Find where the given text appears and provide that cell's center as (X, Y) coordinate. 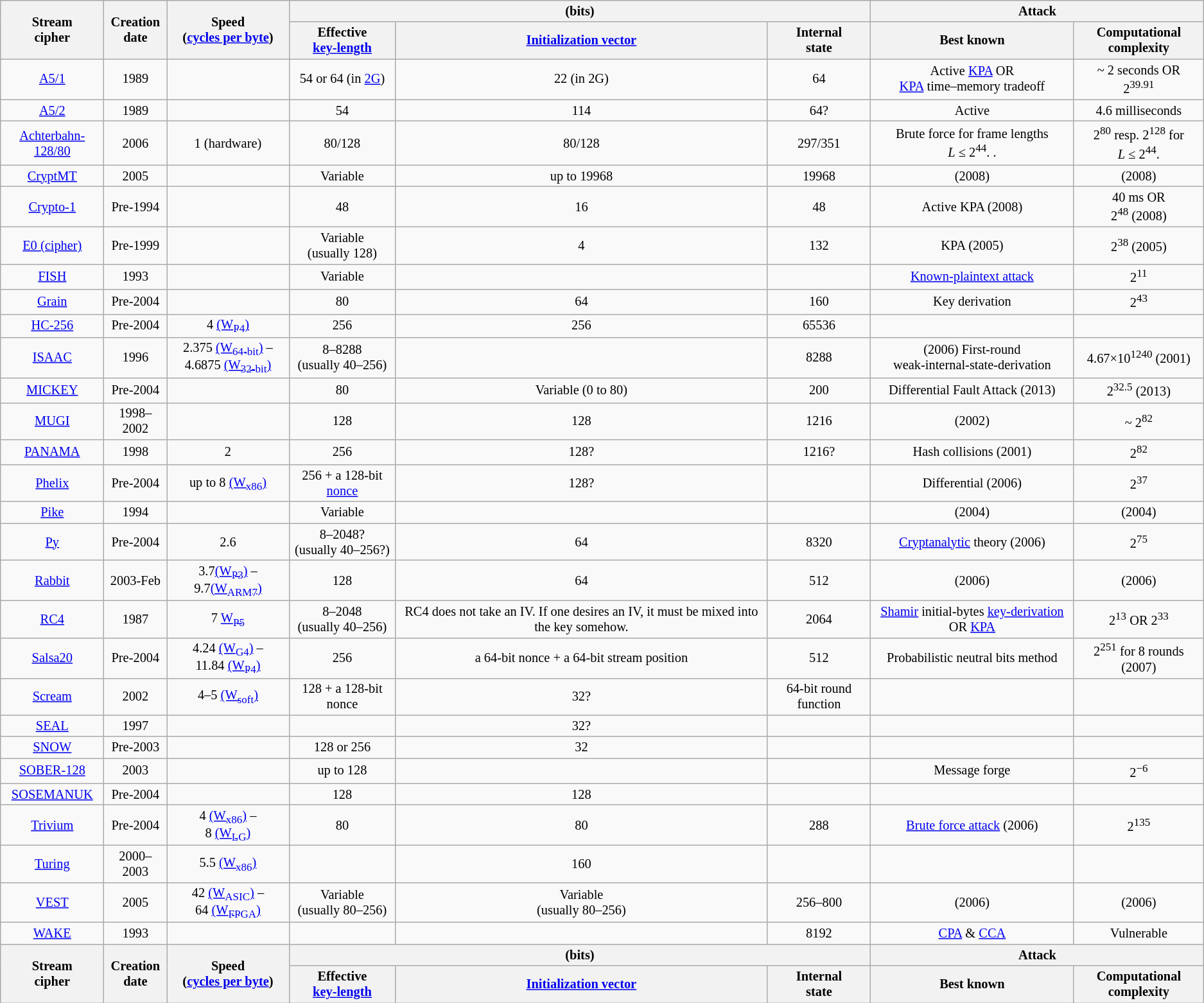
2135 (1139, 824)
HC-256 (53, 326)
2006 (135, 143)
A5/1 (53, 80)
4 (Wx86) –8 (WLG) (228, 824)
65536 (819, 326)
Active (972, 110)
32 (582, 747)
Achterbahn-128/80 (53, 143)
Salsa20 (53, 658)
64? (819, 110)
Brute force for frame lengths L ≤ 244. . (972, 143)
4.24 (WG4) –11.84 (WP4) (228, 658)
114 (582, 110)
Py (53, 542)
1996 (135, 357)
54 (342, 110)
2000–2003 (135, 864)
1216 (819, 421)
213 OR 233 (1139, 619)
40 ms OR248 (2008) (1139, 207)
up to 8 (Wx86) (228, 483)
A5/2 (53, 110)
E0 (cipher) (53, 245)
up to 19968 (582, 176)
128 or 256 (342, 747)
up to 128 (342, 771)
132 (819, 245)
2251 for 8 rounds (2007) (1139, 658)
Pike (53, 512)
200 (819, 390)
297/351 (819, 143)
RC4 does not take an IV. If one desires an IV, it must be mixed into the key somehow. (582, 619)
Message forge (972, 771)
2 (228, 452)
1994 (135, 512)
(2002) (972, 421)
WAKE (53, 934)
~ 2 seconds OR239.91 (1139, 80)
Grain (53, 302)
1216? (819, 452)
288 (819, 824)
FISH (53, 276)
64-bit round function (819, 697)
Phelix (53, 483)
SOBER-128 (53, 771)
238 (2005) (1139, 245)
(2006) First-roundweak-internal-state-derivation (972, 357)
MICKEY (53, 390)
Differential (2006) (972, 483)
4.67×101240 (2001) (1139, 357)
243 (1139, 302)
1998–2002 (135, 421)
2.6 (228, 542)
Active KPA ORKPA time–memory tradeoff (972, 80)
Turing (53, 864)
Scream (53, 697)
4 (582, 245)
CryptMT (53, 176)
Pre-2003 (135, 747)
Shamir initial-bytes key-derivation OR KPA (972, 619)
SNOW (53, 747)
3.7(WP3) – 9.7(WARM7) (228, 580)
1998 (135, 452)
16 (582, 207)
VEST (53, 903)
CPA & CCA (972, 934)
8320 (819, 542)
22 (in 2G) (582, 80)
KPA (2005) (972, 245)
4 (WP4) (228, 326)
Crypto-1 (53, 207)
8–8288(usually 40–256) (342, 357)
Rabbit (53, 580)
a 64-bit nonce + a 64-bit stream position (582, 658)
2.375 (W64-bit) –4.6875 (W32-bit) (228, 357)
7 WP5 (228, 619)
2003-Feb (135, 580)
1997 (135, 726)
280 resp. 2128 for L ≤ 244. (1139, 143)
Variable (0 to 80) (582, 390)
4–5 (Wsoft) (228, 697)
8–2048?(usually 40–256?) (342, 542)
211 (1139, 276)
256–800 (819, 903)
Vulnerable (1139, 934)
232.5 (2013) (1139, 390)
Hash collisions (2001) (972, 452)
128 + a 128-bit nonce (342, 697)
MUGI (53, 421)
8–2048(usually 40–256) (342, 619)
5.5 (Wx86) (228, 864)
42 (WASIC) –64 (WFPGA) (228, 903)
256 + a 128-bit nonce (342, 483)
2064 (819, 619)
Variable(usually 128) (342, 245)
SEAL (53, 726)
~ 282 (1139, 421)
1 (hardware) (228, 143)
2002 (135, 697)
2−6 (1139, 771)
54 or 64 (in 2G) (342, 80)
Cryptanalytic theory (2006) (972, 542)
SOSEMANUK (53, 794)
237 (1139, 483)
Differential Fault Attack (2013) (972, 390)
RC4 (53, 619)
8288 (819, 357)
282 (1139, 452)
Pre-1994 (135, 207)
ISAAC (53, 357)
4.6 milliseconds (1139, 110)
1987 (135, 619)
Probabilistic neutral bits method (972, 658)
2003 (135, 771)
Brute force attack (2006) (972, 824)
19968 (819, 176)
Key derivation (972, 302)
Pre-1999 (135, 245)
PANAMA (53, 452)
Trivium (53, 824)
Active KPA (2008) (972, 207)
275 (1139, 542)
8192 (819, 934)
Known-plaintext attack (972, 276)
